Determine the [x, y] coordinate at the center of the cell enclosing the given text.  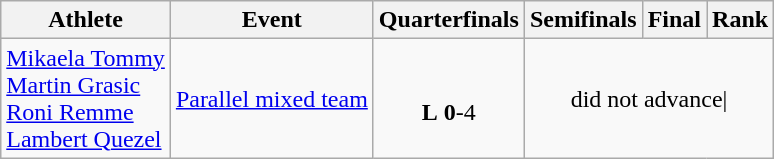
Quarterfinals [448, 20]
Parallel mixed team [272, 98]
Semifinals [583, 20]
did not advance| [648, 98]
L 0-4 [448, 98]
Rank [740, 20]
Mikaela TommyMartin GrasicRoni RemmeLambert Quezel [86, 98]
Final [674, 20]
Event [272, 20]
Athlete [86, 20]
